Pinpoint the cell where the given text exists, returning its (X, Y) midpoint coordinate. 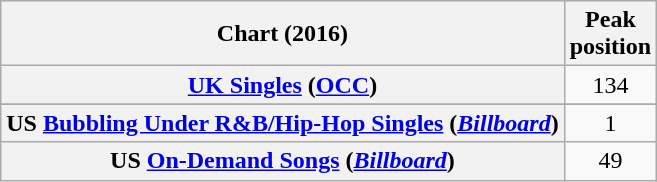
Chart (2016) (282, 34)
Peakposition (610, 34)
US On-Demand Songs (Billboard) (282, 161)
134 (610, 85)
49 (610, 161)
1 (610, 123)
UK Singles (OCC) (282, 85)
US Bubbling Under R&B/Hip-Hop Singles (Billboard) (282, 123)
